Determine the (X, Y) coordinate at the center of the cell enclosing the given text.  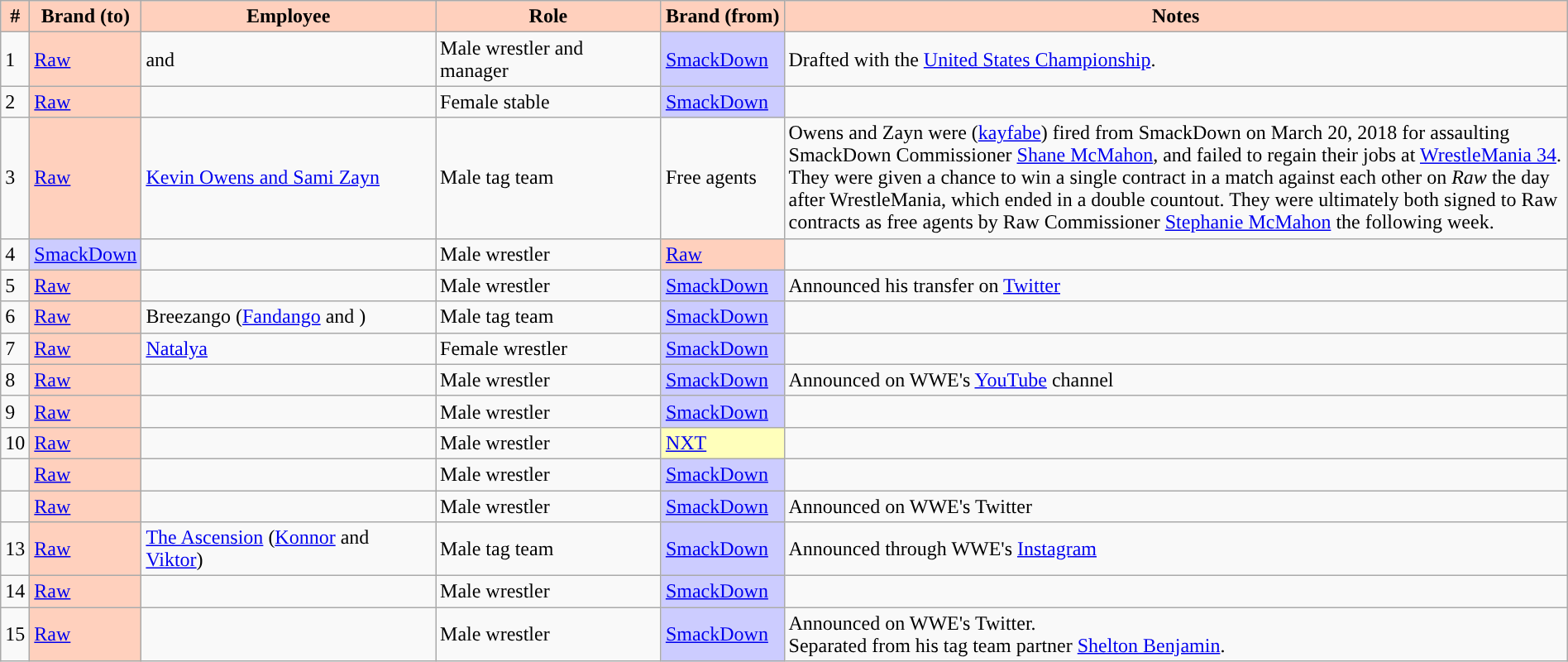
1 (15, 60)
Role (549, 17)
7 (15, 348)
Female wrestler (549, 348)
3 (15, 178)
Announced on WWE's YouTube channel (1176, 380)
Natalya (289, 348)
5 (15, 285)
Employee (289, 17)
Announced his transfer on Twitter (1176, 285)
8 (15, 380)
Announced on WWE's Twitter (1176, 506)
Free agents (723, 178)
14 (15, 592)
Announced through WWE's Instagram (1176, 549)
Brand (to) (86, 17)
Female stable (549, 102)
Announced on WWE's Twitter.Separated from his tag team partner Shelton Benjamin. (1176, 634)
Brand (from) (723, 17)
13 (15, 549)
and (289, 60)
2 (15, 102)
Breezango (Fandango and ) (289, 317)
6 (15, 317)
Kevin Owens and Sami Zayn (289, 178)
Drafted with the United States Championship. (1176, 60)
Notes (1176, 17)
10 (15, 443)
NXT (723, 443)
The Ascension (Konnor and Viktor) (289, 549)
# (15, 17)
9 (15, 411)
4 (15, 254)
Male wrestler and manager (549, 60)
15 (15, 634)
